Extract the [X, Y] coordinate from the center of the cell holding the provided text.  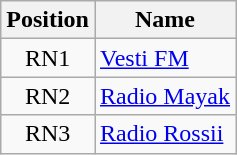
RN2 [48, 96]
Vesti FM [164, 58]
Radio Mayak [164, 96]
RN3 [48, 134]
Radio Rossii [164, 134]
Name [164, 20]
Position [48, 20]
RN1 [48, 58]
